Extract the [x, y] coordinate from the center of the cell holding the provided text.  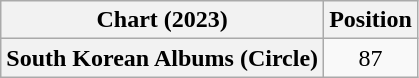
South Korean Albums (Circle) [162, 58]
87 [371, 58]
Position [371, 20]
Chart (2023) [162, 20]
